Output the (x, y) coordinate of the center of the cell containing the given text.  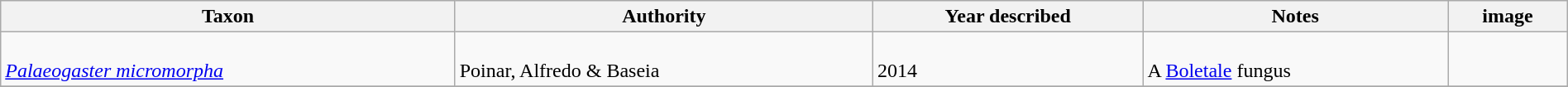
Authority (663, 17)
Year described (1007, 17)
Notes (1295, 17)
image (1507, 17)
Poinar, Alfredo & Baseia (663, 60)
2014 (1007, 60)
Taxon (228, 17)
Palaeogaster micromorpha (228, 60)
A Boletale fungus (1295, 60)
